Search for the cell housing the specified text and yield its (X, Y) center coordinate. 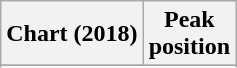
Chart (2018) (72, 34)
Peakposition (189, 34)
